Search for the cell housing the specified text and yield its [x, y] center coordinate. 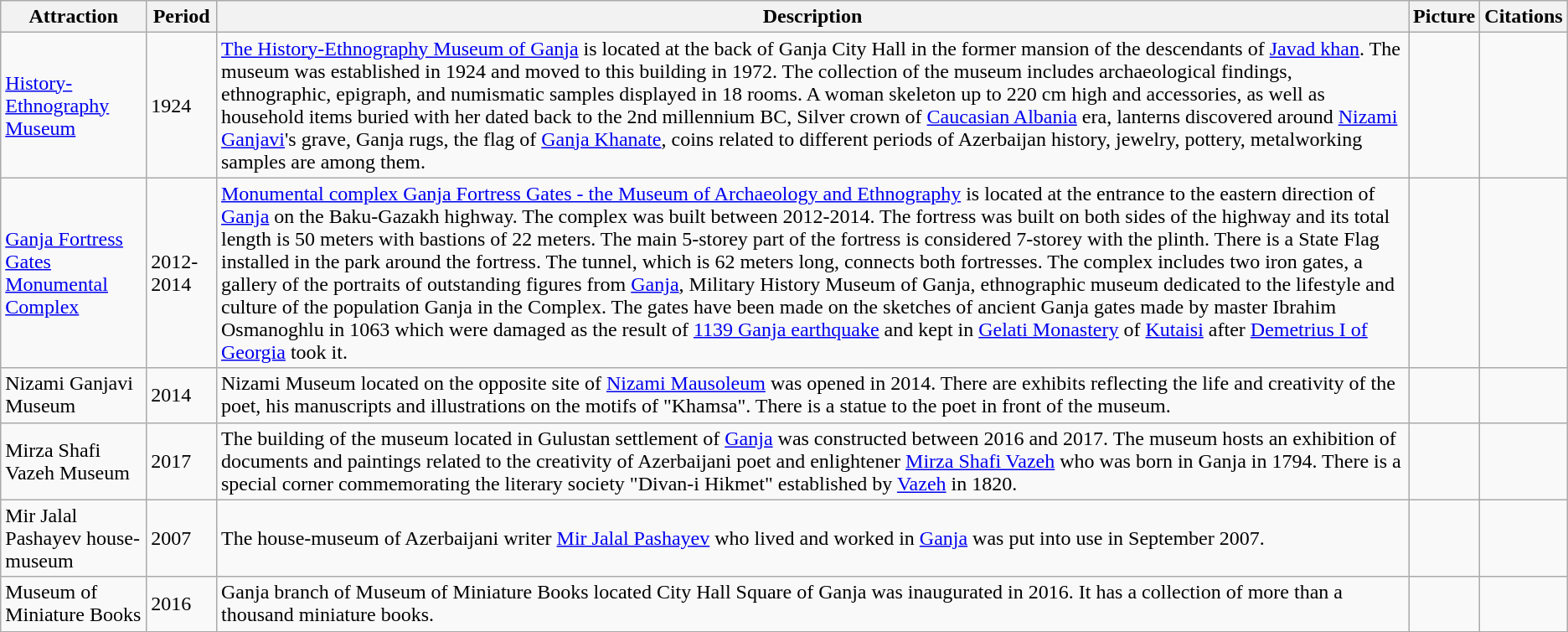
2017 [182, 461]
Mir Jalal Pashayev house-museum [74, 538]
The house-museum of Azerbaijani writer Mir Jalal Pashayev who lived and worked in Ganja was put into use in September 2007. [812, 538]
2016 [182, 604]
History-Ethnography Museum [74, 106]
Attraction [74, 17]
Period [182, 17]
2007 [182, 538]
2012-2014 [182, 273]
Museum of Miniature Books [74, 604]
Nizami Ganjavi Museum [74, 396]
1924 [182, 106]
Ganja Fortress Gates Monumental Complex [74, 273]
Description [812, 17]
Citations [1524, 17]
Picture [1444, 17]
Mirza Shafi Vazeh Museum [74, 461]
2014 [182, 396]
